Detect which cell encompasses the target text, then output its (x, y) center coordinate. 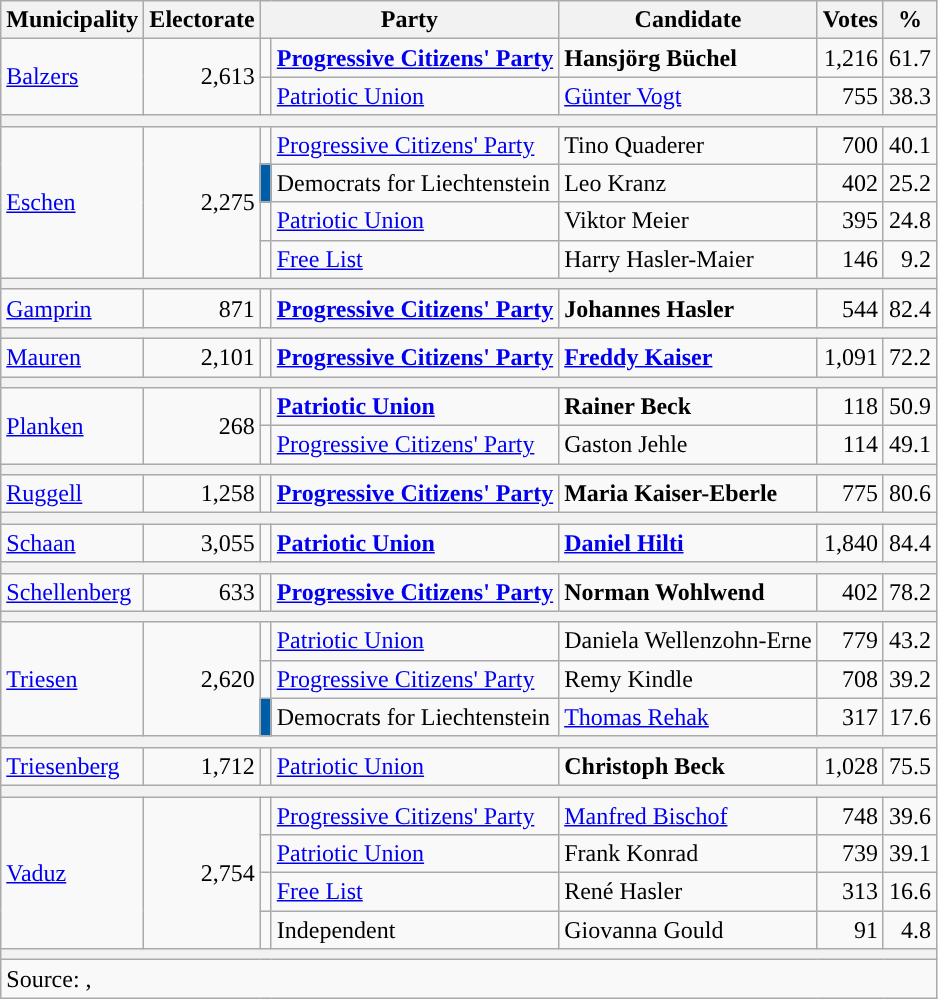
779 (850, 641)
1,091 (850, 357)
2,620 (202, 679)
146 (850, 259)
72.2 (910, 357)
25.2 (910, 183)
114 (850, 445)
Party (409, 20)
Candidate (688, 20)
Hansjörg Büchel (688, 58)
16.6 (910, 892)
1,216 (850, 58)
775 (850, 494)
748 (850, 815)
2,101 (202, 357)
395 (850, 221)
1,712 (202, 766)
4.8 (910, 930)
80.6 (910, 494)
Giovanna Gould (688, 930)
544 (850, 308)
78.2 (910, 592)
1,840 (850, 543)
Balzers (72, 77)
Johannes Hasler (688, 308)
Eschen (72, 202)
17.6 (910, 717)
Vaduz (72, 872)
2,275 (202, 202)
61.7 (910, 58)
Electorate (202, 20)
Municipality (72, 20)
Remy Kindle (688, 679)
91 (850, 930)
Schaan (72, 543)
49.1 (910, 445)
3,055 (202, 543)
Leo Kranz (688, 183)
1,028 (850, 766)
708 (850, 679)
Maria Kaiser-Eberle (688, 494)
Triesen (72, 679)
Frank Konrad (688, 854)
75.5 (910, 766)
Source: , (469, 979)
9.2 (910, 259)
118 (850, 407)
Votes (850, 20)
Harry Hasler-Maier (688, 259)
1,258 (202, 494)
633 (202, 592)
Viktor Meier (688, 221)
Daniela Wellenzohn-Erne (688, 641)
Gamprin (72, 308)
Gaston Jehle (688, 445)
René Hasler (688, 892)
Independent (414, 930)
82.4 (910, 308)
50.9 (910, 407)
39.2 (910, 679)
739 (850, 854)
39.6 (910, 815)
Norman Wohlwend (688, 592)
317 (850, 717)
24.8 (910, 221)
755 (850, 96)
2,754 (202, 872)
Ruggell (72, 494)
Manfred Bischof (688, 815)
Daniel Hilti (688, 543)
2,613 (202, 77)
Freddy Kaiser (688, 357)
Günter Vogt (688, 96)
38.3 (910, 96)
Mauren (72, 357)
Triesenberg (72, 766)
700 (850, 145)
Schellenberg (72, 592)
Christoph Beck (688, 766)
313 (850, 892)
Planken (72, 426)
39.1 (910, 854)
Thomas Rehak (688, 717)
871 (202, 308)
% (910, 20)
43.2 (910, 641)
268 (202, 426)
40.1 (910, 145)
Rainer Beck (688, 407)
Tino Quaderer (688, 145)
84.4 (910, 543)
